Scan for the cell matching the given text and deliver its [x, y] coordinate at center. 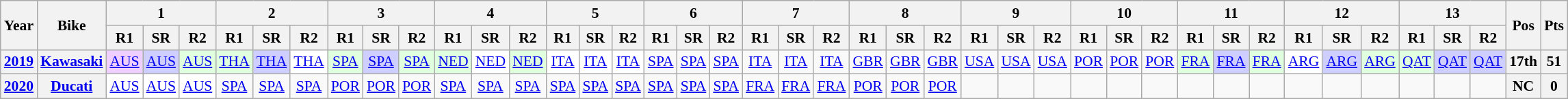
0 [1554, 87]
Kawasaki [71, 62]
7 [796, 13]
Pts [1554, 25]
3 [381, 13]
2020 [19, 87]
8 [905, 13]
9 [1016, 13]
2 [271, 13]
17th [1523, 62]
11 [1231, 13]
4 [490, 13]
Bike [71, 25]
Pos [1523, 25]
Ducati [71, 87]
NC [1523, 87]
Year [19, 25]
5 [595, 13]
6 [694, 13]
1 [161, 13]
13 [1452, 13]
10 [1124, 13]
51 [1554, 62]
12 [1342, 13]
2019 [19, 62]
